Output the [X, Y] coordinate of the center of the cell containing the given text.  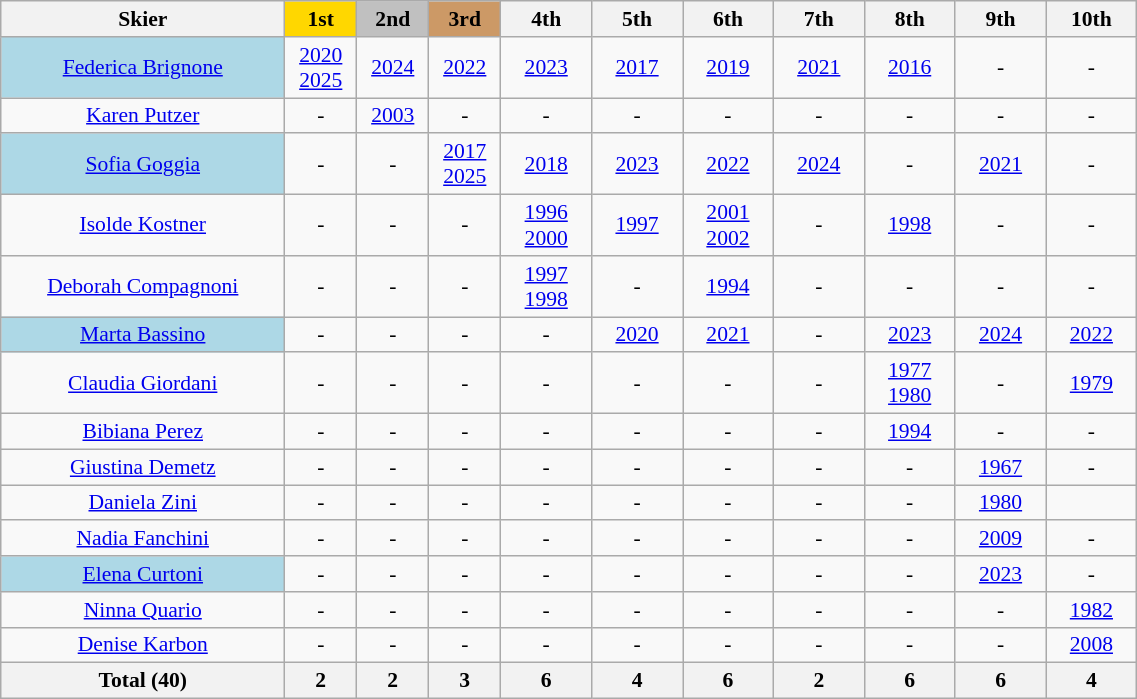
4th [546, 19]
1980 [1000, 503]
19771980 [910, 384]
6th [728, 19]
20012002 [728, 226]
2019 [728, 68]
Total (40) [143, 681]
19971998 [546, 286]
Nadia Fanchini [143, 539]
2016 [910, 68]
Ninna Quario [143, 610]
Deborah Compagnoni [143, 286]
Giustina Demetz [143, 467]
3rd [465, 19]
2003 [393, 116]
Federica Brignone [143, 68]
3 [465, 681]
2009 [1000, 539]
7th [818, 19]
Karen Putzer [143, 116]
Isolde Kostner [143, 226]
Denise Karbon [143, 645]
10th [1092, 19]
1997 [638, 226]
1st [321, 19]
Elena Curtoni [143, 574]
5th [638, 19]
1998 [910, 226]
1979 [1092, 384]
9th [1000, 19]
20172025 [465, 164]
8th [910, 19]
19962000 [546, 226]
Bibiana Perez [143, 432]
Sofia Goggia [143, 164]
2017 [638, 68]
1967 [1000, 467]
2020 [638, 335]
Marta Bassino [143, 335]
20202025 [321, 68]
Skier [143, 19]
2018 [546, 164]
1982 [1092, 610]
Claudia Giordani [143, 384]
Daniela Zini [143, 503]
2008 [1092, 645]
2nd [393, 19]
